Provide the [X, Y] coordinate of the cell's center where the given text is located.  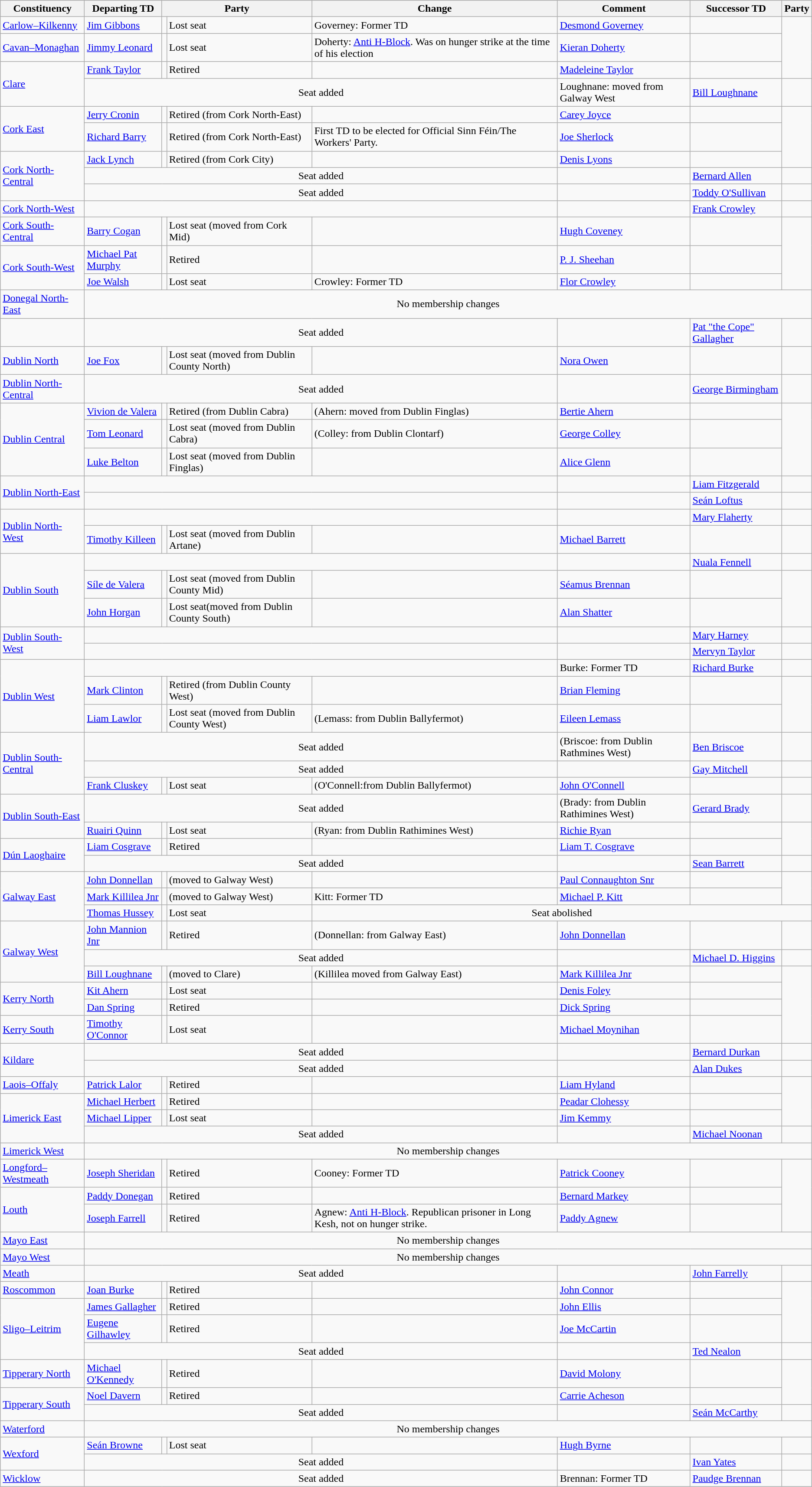
Jerry Cronin [123, 115]
Bernard Allen [736, 176]
Retired (from Cork City) [239, 159]
Kit Ahern [123, 991]
George Colley [624, 434]
Laois–Offaly [43, 1085]
Seán McCarthy [736, 1412]
Mary Harney [736, 635]
Departing TD [123, 9]
Mark Clinton [123, 691]
Mervyn Taylor [736, 652]
Burke: Former TD [624, 668]
Galway West [43, 952]
Michael Noonan [736, 1134]
(Briscoe: from Dublin Rathmines West) [624, 747]
First TD to be elected for Official Sinn Féin/The Workers' Party. [435, 137]
Dick Spring [624, 1007]
Ruairi Quinn [123, 830]
Joe McCartin [624, 1329]
(O'Connell:from Dublin Ballyfermot) [435, 786]
Donegal North-East [43, 305]
(Donnellan: from Galway East) [435, 935]
Madeleine Taylor [624, 70]
Sean Barrett [736, 863]
Dublin South [43, 590]
Dublin Central [43, 439]
Richard Burke [736, 668]
Cork North-Central [43, 176]
Sligo–Leitrim [43, 1329]
Michael Moynihan [624, 1030]
Hugh Byrne [624, 1445]
Peadar Clohessy [624, 1101]
Bernard Durkan [736, 1052]
Pat "the Cope" Gallagher [736, 332]
Limerick West [43, 1151]
P. J. Sheehan [624, 259]
Dublin South-East [43, 816]
Paddy Agnew [624, 1218]
Michael Herbert [123, 1101]
Flor Crowley [624, 282]
Dublin North-West [43, 531]
Denis Lyons [624, 159]
Frank Cluskey [123, 786]
Vivion de Valera [123, 411]
Alice Glenn [624, 462]
Wicklow [43, 1478]
Nuala Fennell [736, 562]
Liam Lawlor [123, 718]
Cork South-Central [43, 231]
Dublin North [43, 361]
Gay Mitchell [736, 769]
Meath [43, 1274]
Dan Spring [123, 1007]
Nora Owen [624, 361]
(Colley: from Dublin Clontarf) [435, 434]
Seán Browne [123, 1445]
Alan Dukes [736, 1068]
John Farrelly [736, 1274]
Liam Cosgrave [123, 847]
Jimmy Leonard [123, 48]
Mary Flaherty [736, 517]
Change [435, 9]
Carrie Acheson [624, 1396]
Doherty: Anti H-Block. Was on hunger strike at the time of his election [435, 48]
Dublin South-West [43, 643]
Bernard Markey [624, 1195]
Kieran Doherty [624, 48]
Dún Laoghaire [43, 855]
Jack Lynch [123, 159]
Séamus Brennan [624, 584]
Seat abolished [562, 913]
Kerry North [43, 999]
John Mannion Jnr [123, 935]
Longford–Westmeath [43, 1173]
Michael P. Kitt [624, 896]
Patrick Cooney [624, 1173]
Dublin North-East [43, 492]
Ted Nealon [736, 1351]
George Birmingham [736, 389]
Gerard Brady [736, 808]
Noel Davern [123, 1396]
(Lemass: from Dublin Ballyfermot) [435, 718]
Lost seat (moved from Dublin County North) [239, 361]
Desmond Governey [624, 25]
Eileen Lemass [624, 718]
Carlow–Kilkenny [43, 25]
Lost seat (moved from Dublin Artane) [239, 540]
James Gallagher [123, 1307]
Denis Foley [624, 991]
John Ellis [624, 1307]
Galway East [43, 896]
Lost seat (moved from Dublin Cabra) [239, 434]
(Brady: from Dublin Rathimines West) [624, 808]
Toddy O'Sullivan [736, 192]
Richard Barry [123, 137]
Alan Shatter [624, 612]
Tipperary North [43, 1373]
Waterford [43, 1429]
Jim Kemmy [624, 1118]
Timothy Killeen [123, 540]
Síle de Valera [123, 584]
Kerry South [43, 1030]
Hugh Coveney [624, 231]
Lost seat(moved from Dublin County South) [239, 612]
Governey: Former TD [435, 25]
Crowley: Former TD [435, 282]
Liam Hyland [624, 1085]
Dublin North-Central [43, 389]
Frank Taylor [123, 70]
Paul Connaughton Snr [624, 880]
Agnew: Anti H-Block. Republican prisoner in Long Kesh, not on hunger strike. [435, 1218]
Mayo West [43, 1257]
Thomas Hussey [123, 913]
Cork South-West [43, 268]
Retired (from Dublin County West) [239, 691]
Jim Gibbons [123, 25]
Ben Briscoe [736, 747]
Joseph Sheridan [123, 1173]
John Connor [624, 1290]
Kitt: Former TD [435, 896]
Tom Leonard [123, 434]
Dublin West [43, 696]
Liam T. Cosgrave [624, 847]
Brennan: Former TD [624, 1478]
John O'Connell [624, 786]
Brian Fleming [624, 691]
Lost seat (moved from Dublin Finglas) [239, 462]
Comment [624, 9]
Michael Barrett [624, 540]
Mayo East [43, 1240]
Retired (from Dublin Cabra) [239, 411]
David Molony [624, 1373]
Cooney: Former TD [435, 1173]
Kildare [43, 1060]
(Ryan: from Dublin Rathimines West) [435, 830]
Michael Pat Murphy [123, 259]
Carey Joyce [624, 115]
Cork North-West [43, 209]
Louth [43, 1209]
Lost seat (moved from Dublin County West) [239, 718]
Barry Cogan [123, 231]
Successor TD [736, 9]
Michael O'Kennedy [123, 1373]
Loughnane: moved from Galway West [624, 92]
Limerick East [43, 1118]
Bertie Ahern [624, 411]
Ivan Yates [736, 1462]
Michael Lipper [123, 1118]
Joe Fox [123, 361]
Seán Loftus [736, 501]
Cork East [43, 128]
Tipperary South [43, 1404]
Joseph Farrell [123, 1218]
Michael D. Higgins [736, 957]
Paudge Brennan [736, 1478]
Cavan–Monaghan [43, 48]
Dublin South-Central [43, 763]
Joan Burke [123, 1290]
John Horgan [123, 612]
Roscommon [43, 1290]
Luke Belton [123, 462]
Frank Crowley [736, 209]
Constituency [43, 9]
Paddy Donegan [123, 1195]
(Killilea moved from Galway East) [435, 974]
Joe Sherlock [624, 137]
Liam Fitzgerald [736, 484]
(Ahern: moved from Dublin Finglas) [435, 411]
Joe Walsh [123, 282]
Lost seat (moved from Dublin County Mid) [239, 584]
Patrick Lalor [123, 1085]
Timothy O'Connor [123, 1030]
Clare [43, 84]
Eugene Gilhawley [123, 1329]
Lost seat (moved from Cork Mid) [239, 231]
Richie Ryan [624, 830]
Wexford [43, 1454]
(moved to Clare) [239, 974]
